Output the [x, y] coordinate of the center of the cell containing the given text.  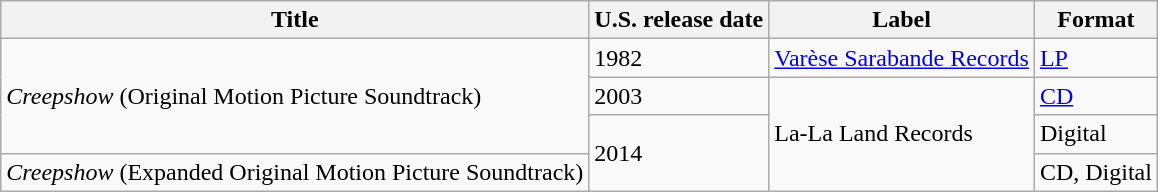
2014 [679, 153]
CD, Digital [1096, 172]
Creepshow (Original Motion Picture Soundtrack) [295, 96]
Format [1096, 20]
Title [295, 20]
LP [1096, 58]
2003 [679, 96]
Digital [1096, 134]
CD [1096, 96]
La-La Land Records [902, 134]
Creepshow (Expanded Original Motion Picture Soundtrack) [295, 172]
Varèse Sarabande Records [902, 58]
1982 [679, 58]
Label [902, 20]
U.S. release date [679, 20]
